Scan for the cell matching the given text and deliver its (x, y) coordinate at center. 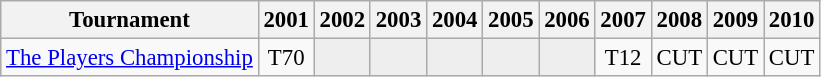
2004 (455, 20)
2001 (286, 20)
2007 (623, 20)
2010 (792, 20)
Tournament (130, 20)
2005 (511, 20)
2003 (398, 20)
T12 (623, 58)
2002 (342, 20)
T70 (286, 58)
2008 (679, 20)
2009 (735, 20)
The Players Championship (130, 58)
2006 (567, 20)
